Determine the [X, Y] coordinate at the center of the cell enclosing the given text.  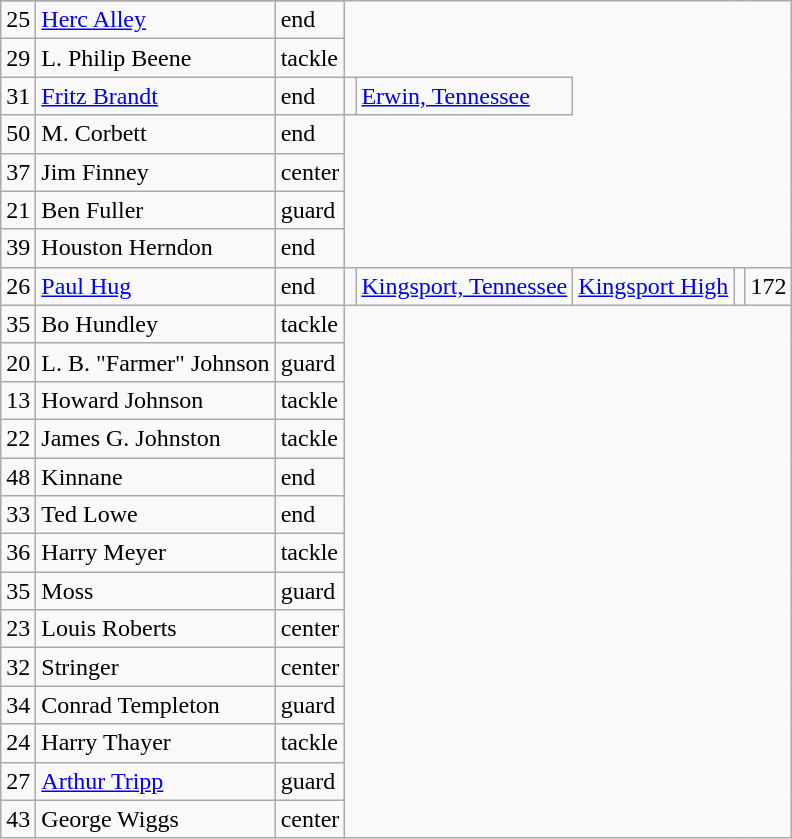
31 [18, 96]
James G. Johnston [156, 438]
13 [18, 400]
50 [18, 134]
M. Corbett [156, 134]
39 [18, 248]
Conrad Templeton [156, 705]
Kingsport High [654, 286]
Houston Herndon [156, 248]
20 [18, 362]
26 [18, 286]
George Wiggs [156, 819]
27 [18, 781]
Paul Hug [156, 286]
Harry Meyer [156, 553]
22 [18, 438]
32 [18, 667]
36 [18, 553]
Louis Roberts [156, 629]
Herc Alley [156, 20]
21 [18, 210]
172 [768, 286]
Jim Finney [156, 172]
Kinnane [156, 477]
Ted Lowe [156, 515]
Ben Fuller [156, 210]
Moss [156, 591]
34 [18, 705]
23 [18, 629]
37 [18, 172]
Stringer [156, 667]
Harry Thayer [156, 743]
Arthur Tripp [156, 781]
Howard Johnson [156, 400]
48 [18, 477]
L. B. "Farmer" Johnson [156, 362]
29 [18, 58]
24 [18, 743]
Erwin, Tennessee [464, 96]
Bo Hundley [156, 324]
33 [18, 515]
43 [18, 819]
Kingsport, Tennessee [464, 286]
L. Philip Beene [156, 58]
Fritz Brandt [156, 96]
25 [18, 20]
